Output the (x, y) coordinate of the center of the cell containing the given text.  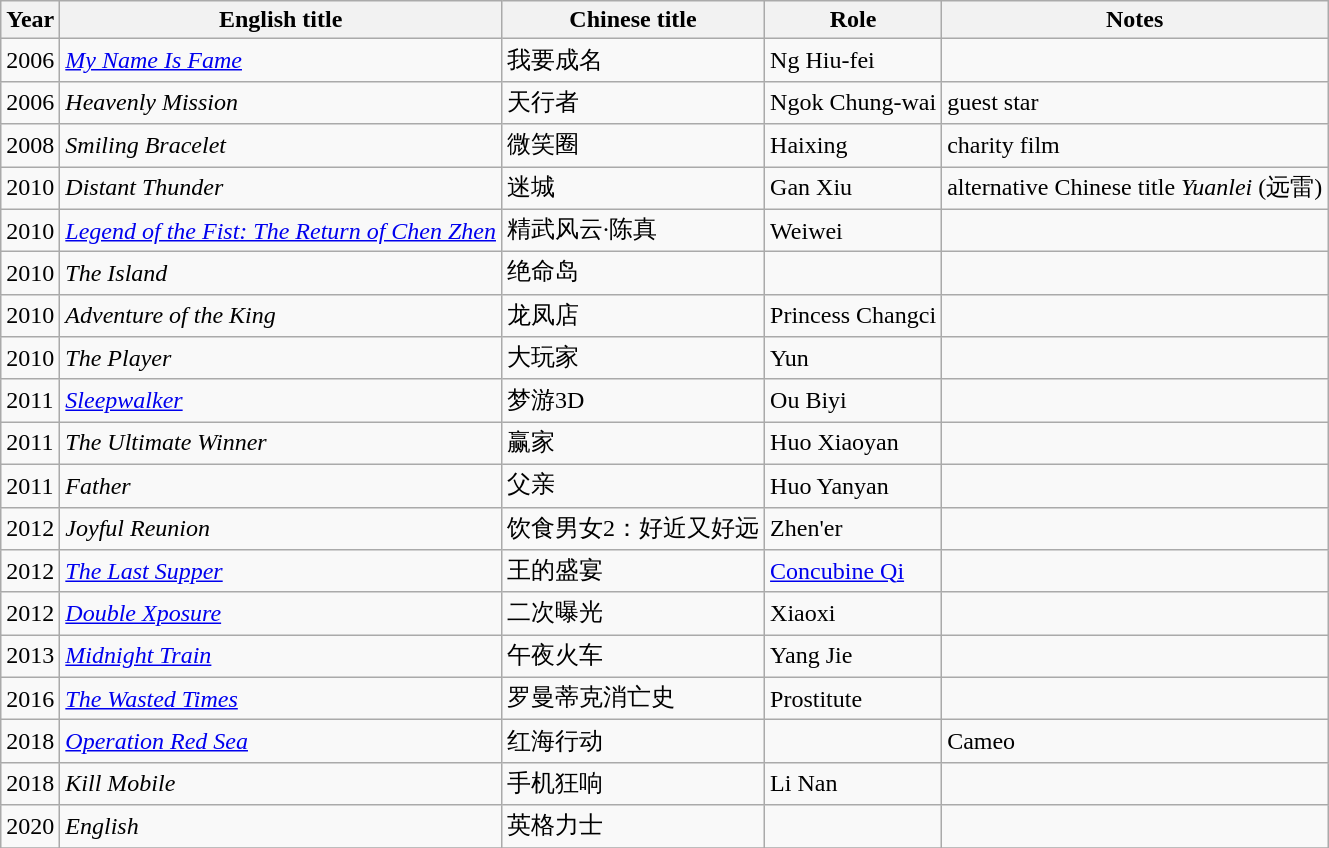
赢家 (632, 444)
Ou Biyi (854, 400)
微笑圈 (632, 146)
guest star (1135, 102)
English title (281, 20)
我要成名 (632, 60)
Chinese title (632, 20)
Midnight Train (281, 656)
精武风云·陈真 (632, 230)
Concubine Qi (854, 572)
梦游3D (632, 400)
charity film (1135, 146)
Zhen'er (854, 528)
Joyful Reunion (281, 528)
Cameo (1135, 742)
The Island (281, 274)
Year (30, 20)
二次曝光 (632, 614)
2008 (30, 146)
父亲 (632, 486)
Sleepwalker (281, 400)
Prostitute (854, 698)
Huo Yanyan (854, 486)
Double Xposure (281, 614)
2020 (30, 826)
午夜火车 (632, 656)
手机狂响 (632, 784)
2016 (30, 698)
alternative Chinese title Yuanlei (远雷) (1135, 188)
Xiaoxi (854, 614)
Yun (854, 358)
饮食男女2：好近又好远 (632, 528)
Heavenly Mission (281, 102)
Role (854, 20)
Ng Hiu-fei (854, 60)
The Ultimate Winner (281, 444)
Adventure of the King (281, 316)
Distant Thunder (281, 188)
Operation Red Sea (281, 742)
The Last Supper (281, 572)
The Wasted Times (281, 698)
龙凤店 (632, 316)
My Name Is Fame (281, 60)
天行者 (632, 102)
Gan Xiu (854, 188)
迷城 (632, 188)
王的盛宴 (632, 572)
Notes (1135, 20)
Legend of the Fist: The Return of Chen Zhen (281, 230)
Yang Jie (854, 656)
Father (281, 486)
Huo Xiaoyan (854, 444)
The Player (281, 358)
Kill Mobile (281, 784)
罗曼蒂克消亡史 (632, 698)
Ngok Chung-wai (854, 102)
英格力士 (632, 826)
Smiling Bracelet (281, 146)
Weiwei (854, 230)
绝命岛 (632, 274)
大玩家 (632, 358)
2013 (30, 656)
English (281, 826)
Princess Changci (854, 316)
Haixing (854, 146)
Li Nan (854, 784)
红海行动 (632, 742)
